Output the [X, Y] coordinate of the center of the cell containing the given text.  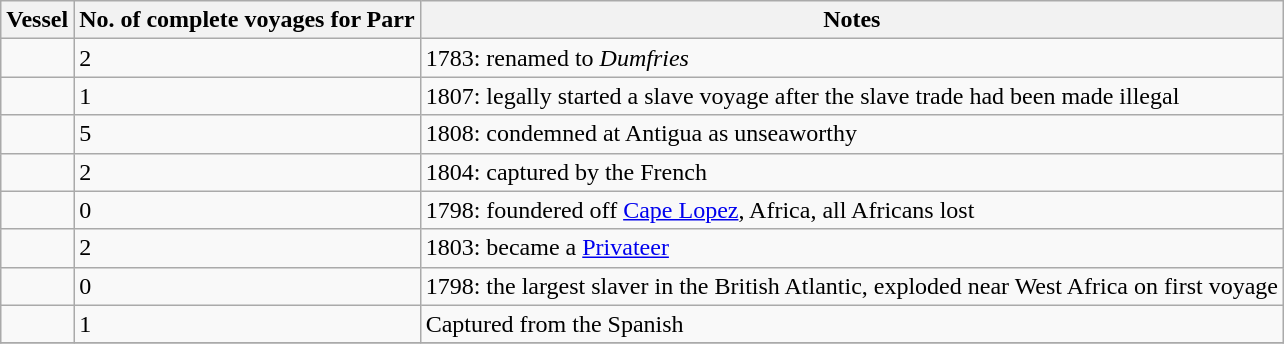
1808: condemned at Antigua as unseaworthy [852, 134]
1798: foundered off Cape Lopez, Africa, all Africans lost [852, 210]
1803: became a Privateer [852, 248]
No. of complete voyages for Parr [248, 20]
Notes [852, 20]
5 [248, 134]
Vessel [38, 20]
1804: captured by the French [852, 172]
1798: the largest slaver in the British Atlantic, exploded near West Africa on first voyage [852, 286]
1807: legally started a slave voyage after the slave trade had been made illegal [852, 96]
Captured from the Spanish [852, 324]
1783: renamed to Dumfries [852, 58]
